Scan for the cell matching the given text and deliver its (x, y) coordinate at center. 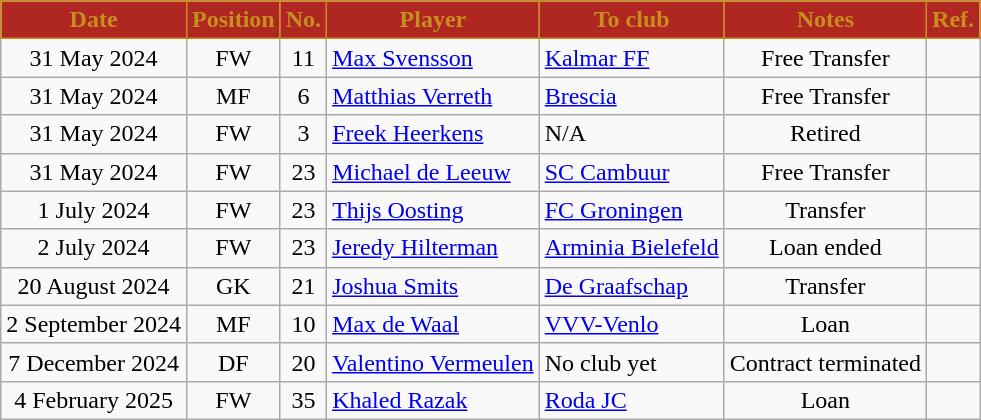
4 February 2025 (94, 400)
Contract terminated (825, 362)
20 (303, 362)
6 (303, 96)
To club (632, 20)
De Graafschap (632, 286)
Roda JC (632, 400)
7 December 2024 (94, 362)
Joshua Smits (434, 286)
DF (233, 362)
Loan ended (825, 248)
N/A (632, 134)
1 July 2024 (94, 210)
2 July 2024 (94, 248)
Michael de Leeuw (434, 172)
20 August 2024 (94, 286)
Position (233, 20)
3 (303, 134)
35 (303, 400)
10 (303, 324)
FC Groningen (632, 210)
Notes (825, 20)
Freek Heerkens (434, 134)
11 (303, 58)
Brescia (632, 96)
Date (94, 20)
Max Svensson (434, 58)
21 (303, 286)
SC Cambuur (632, 172)
Arminia Bielefeld (632, 248)
Max de Waal (434, 324)
Thijs Oosting (434, 210)
Jeredy Hilterman (434, 248)
Player (434, 20)
Ref. (954, 20)
VVV-Venlo (632, 324)
Kalmar FF (632, 58)
Valentino Vermeulen (434, 362)
2 September 2024 (94, 324)
No. (303, 20)
No club yet (632, 362)
GK (233, 286)
Matthias Verreth (434, 96)
Khaled Razak (434, 400)
Retired (825, 134)
